Detect which cell encompasses the target text, then output its (X, Y) center coordinate. 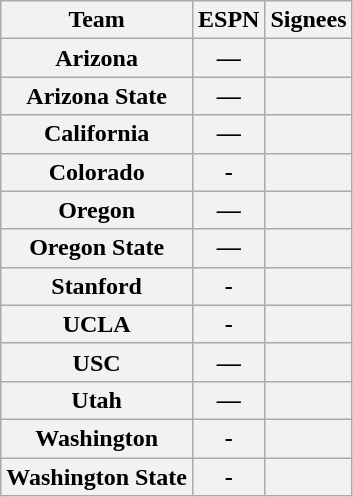
— (229, 58)
California (97, 134)
Arizona State (97, 96)
Washington State (97, 477)
Utah (97, 400)
Arizona (97, 58)
Washington (97, 438)
Signees (308, 20)
Team (97, 20)
Oregon (97, 210)
UCLA (97, 324)
Oregon State (97, 248)
ESPN (229, 20)
Stanford (97, 286)
USC (97, 362)
Colorado (97, 172)
